Return the (X, Y) coordinate for the center point of the cell that contains the specified text.  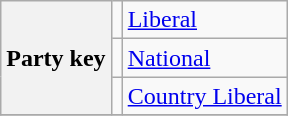
Country Liberal (204, 96)
Party key (56, 58)
Liberal (204, 20)
National (204, 58)
